Extract the (X, Y) coordinate from the center of the cell holding the provided text.  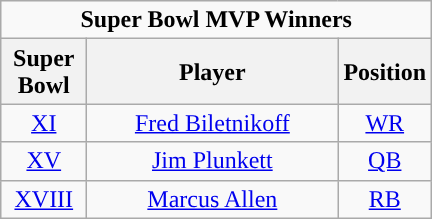
XV (44, 161)
Player (212, 72)
Marcus Allen (212, 199)
WR (385, 123)
Position (385, 72)
QB (385, 161)
XI (44, 123)
Jim Plunkett (212, 161)
Super Bowl MVP Winners (216, 20)
XVIII (44, 199)
Super Bowl (44, 72)
Fred Biletnikoff (212, 123)
RB (385, 199)
